Identify which cell holds the provided text, then report its (X, Y) central coordinate. 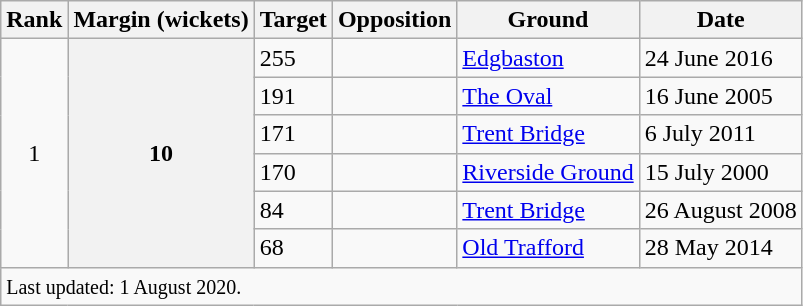
171 (293, 134)
24 June 2016 (720, 58)
Rank (34, 20)
15 July 2000 (720, 172)
6 July 2011 (720, 134)
Target (293, 20)
Old Trafford (548, 248)
191 (293, 96)
28 May 2014 (720, 248)
26 August 2008 (720, 210)
1 (34, 153)
68 (293, 248)
The Oval (548, 96)
16 June 2005 (720, 96)
10 (161, 153)
Ground (548, 20)
84 (293, 210)
255 (293, 58)
Date (720, 20)
Margin (wickets) (161, 20)
Edgbaston (548, 58)
Riverside Ground (548, 172)
Last updated: 1 August 2020. (402, 286)
Opposition (394, 20)
170 (293, 172)
